Return the [x, y] coordinate for the center point of the cell that contains the specified text.  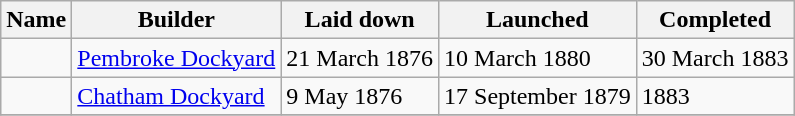
Launched [538, 20]
9 May 1876 [360, 96]
Laid down [360, 20]
21 March 1876 [360, 58]
Name [36, 20]
Builder [176, 20]
1883 [715, 96]
Completed [715, 20]
Chatham Dockyard [176, 96]
Pembroke Dockyard [176, 58]
17 September 1879 [538, 96]
10 March 1880 [538, 58]
30 March 1883 [715, 58]
